Extract the [X, Y] coordinate from the center of the cell holding the provided text.  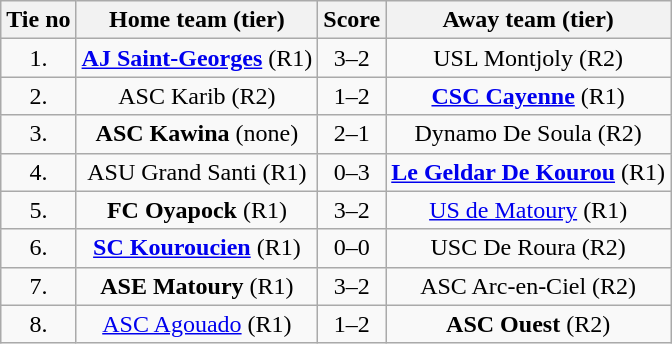
0–3 [352, 172]
ASC Karib (R2) [197, 96]
ASU Grand Santi (R1) [197, 172]
Score [352, 20]
Le Geldar De Kourou (R1) [528, 172]
Dynamo De Soula (R2) [528, 134]
4. [38, 172]
FC Oyapock (R1) [197, 210]
Tie no [38, 20]
ASC Arc-en-Ciel (R2) [528, 286]
ASE Matoury (R1) [197, 286]
USL Montjoly (R2) [528, 58]
ASC Ouest (R2) [528, 324]
ASC Kawina (none) [197, 134]
USC De Roura (R2) [528, 248]
Home team (tier) [197, 20]
SC Kouroucien (R1) [197, 248]
2–1 [352, 134]
CSC Cayenne (R1) [528, 96]
AJ Saint-Georges (R1) [197, 58]
3. [38, 134]
8. [38, 324]
7. [38, 286]
2. [38, 96]
5. [38, 210]
0–0 [352, 248]
US de Matoury (R1) [528, 210]
6. [38, 248]
ASC Agouado (R1) [197, 324]
1. [38, 58]
Away team (tier) [528, 20]
